Search for the cell housing the specified text and yield its [X, Y] center coordinate. 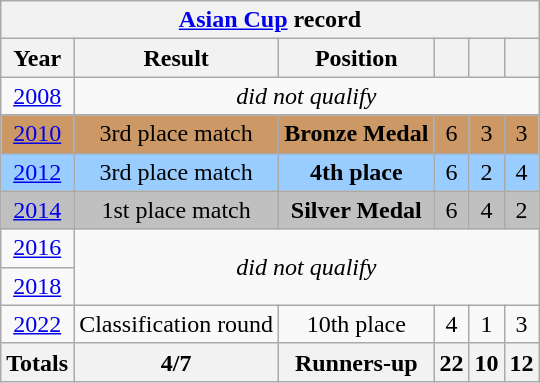
4th place [356, 172]
22 [452, 362]
Result [176, 58]
Classification round [176, 324]
Totals [38, 362]
Silver Medal [356, 210]
1st place match [176, 210]
Asian Cup record [270, 20]
Runners-up [356, 362]
Bronze Medal [356, 134]
2008 [38, 96]
4/7 [176, 362]
2022 [38, 324]
2010 [38, 134]
2014 [38, 210]
2012 [38, 172]
2018 [38, 286]
12 [522, 362]
Position [356, 58]
Year [38, 58]
1 [486, 324]
2016 [38, 248]
10th place [356, 324]
10 [486, 362]
